Pinpoint the cell where the given text exists, returning its [X, Y] midpoint coordinate. 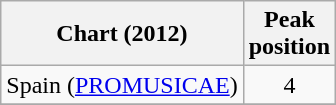
4 [289, 85]
Spain (PROMUSICAE) [122, 85]
Chart (2012) [122, 34]
Peakposition [289, 34]
